Find where the given text appears and provide that cell's center as (X, Y) coordinate. 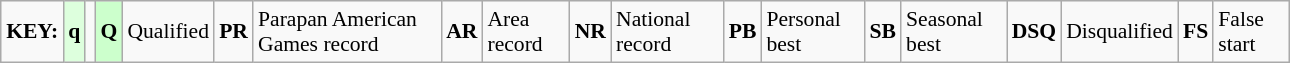
DSQ (1034, 32)
National record (668, 32)
Qualified (168, 32)
PR (234, 32)
Parapan American Games record (347, 32)
AR (462, 32)
NR (590, 32)
Q (108, 32)
KEY: (32, 32)
FS (1196, 32)
False start (1251, 32)
Disqualified (1120, 32)
Personal best (812, 32)
Area record (526, 32)
q (74, 32)
SB (884, 32)
Seasonal best (954, 32)
PB (743, 32)
